Locate the cell with the specified text and output its [X, Y] center coordinate. 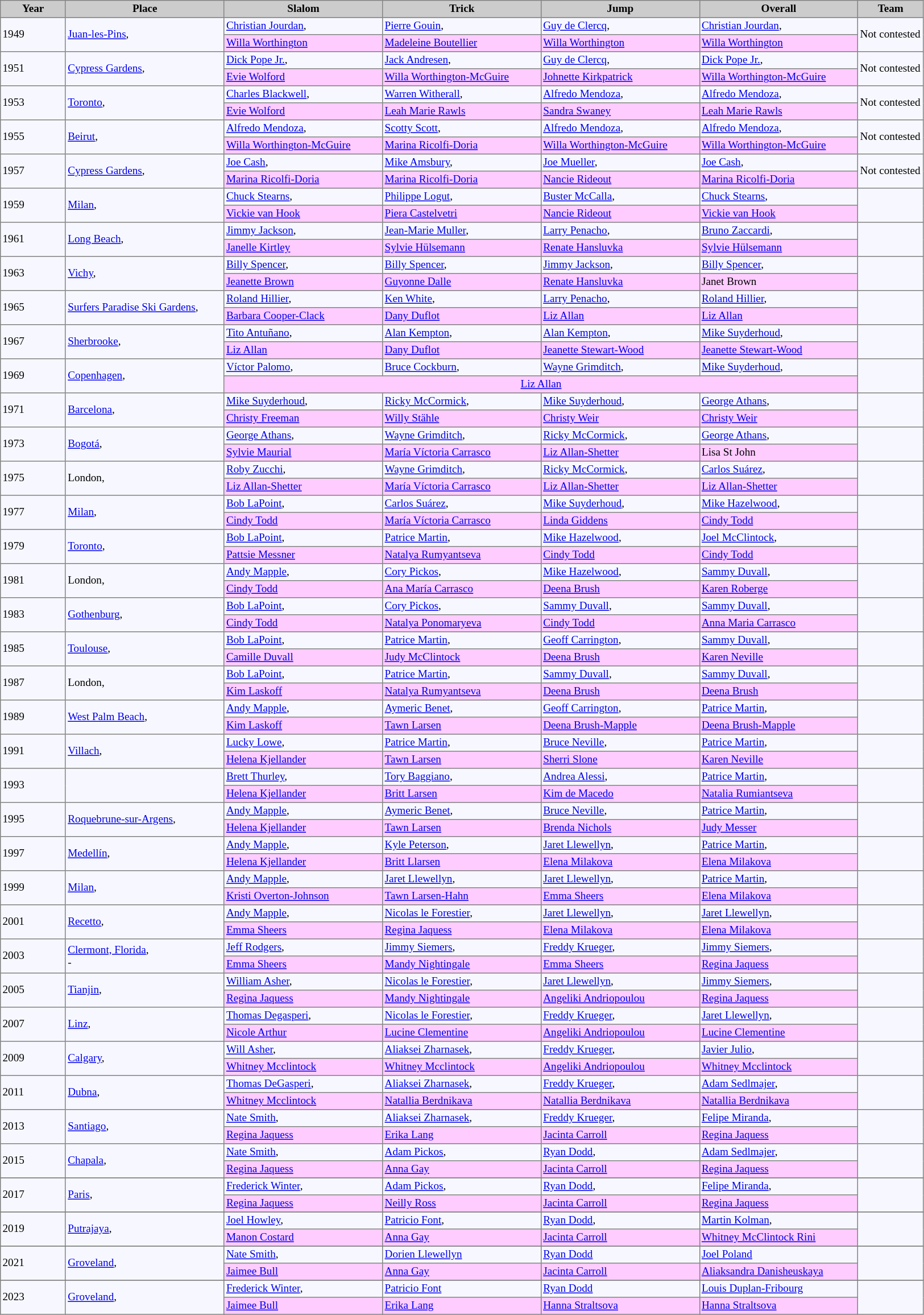
1973 [33, 444]
Toulouse, [144, 649]
Putrajaya, [144, 1229]
Aliaksandra Danisheuskaya [779, 1272]
Will Asher, [304, 1050]
Sherbrooke, [144, 342]
Santiago, [144, 1127]
West Palm Beach, [144, 717]
Neilly Ross [462, 1204]
1991 [33, 751]
1959 [33, 205]
Jump [620, 9]
Tory Baggiano, [462, 777]
Sherri Slone [620, 760]
Bruno Zaccardi, [779, 231]
Britt Larsen [462, 794]
1989 [33, 717]
Trick [462, 9]
2015 [33, 1161]
1993 [33, 785]
2017 [33, 1195]
Gothenburg, [144, 615]
Johnette Kirkpatrick [620, 77]
Ken White, [462, 299]
Tito Antuñano, [304, 333]
1957 [33, 171]
Place [144, 9]
Guyonne Dalle [462, 282]
Jack Andresen, [462, 60]
Surfers Paradise Ski Gardens, [144, 308]
2021 [33, 1263]
Ana María Carrasco [462, 589]
Villach, [144, 751]
Beirut, [144, 137]
2019 [33, 1229]
Martin Kolman, [779, 1221]
2005 [33, 990]
Camille Duvall [304, 657]
1999 [33, 888]
Slalom [304, 9]
Pierre Gouin, [462, 26]
Dorien Llewellyn [462, 1255]
Bogotá, [144, 444]
Patricio Font, [462, 1221]
Roby Zucchi, [304, 470]
Joel Poland [779, 1255]
Philippe Logut, [462, 197]
Brenda Nichols [620, 828]
Warren Witherall, [462, 94]
2003 [33, 956]
1969 [33, 376]
Andrea Alessi, [620, 777]
Roquebrune-sur-Argens, [144, 820]
Chapala, [144, 1161]
Long Beach, [144, 239]
Mike Amsbury, [462, 163]
1981 [33, 581]
Joel McClintock, [779, 538]
Tianjin, [144, 990]
Judy Messer [779, 828]
Janet Brown [779, 282]
Barcelona, [144, 410]
1961 [33, 239]
2009 [33, 1058]
1985 [33, 649]
Manon Costard [304, 1238]
Kristi Overton-Johnson [304, 896]
1983 [33, 615]
Nicole Arthur [304, 1033]
1977 [33, 512]
1953 [33, 103]
Buster McCalla, [620, 197]
Vichy, [144, 274]
Clermont, Florida, - [144, 956]
Brett Thurley, [304, 777]
Willy Stähle [462, 419]
1987 [33, 683]
Piera Castelvetri [462, 214]
Copenhagen, [144, 376]
Javier Julio, [779, 1050]
Year [33, 9]
1971 [33, 410]
Víctor Palomo, [304, 367]
Louis Duplan-Fribourg [779, 1289]
Lucky Lowe, [304, 743]
Tawn Larsen-Hahn [462, 896]
Barbara Cooper-Clack [304, 316]
2001 [33, 922]
Jean-Marie Muller, [462, 231]
Sandra Swaney [620, 111]
Joel Howley, [304, 1221]
1955 [33, 137]
Karen Roberge [779, 589]
Judy McClintock [462, 657]
Linda Giddens [620, 521]
Medellín, [144, 854]
Team [890, 9]
Paris, [144, 1195]
Jeff Rodgers, [304, 948]
Madeleine Boutellier [462, 43]
Natalya Ponomaryeva [462, 623]
1967 [33, 342]
Linz, [144, 1024]
1997 [33, 854]
William Asher, [304, 982]
2023 [33, 1297]
Anna Maria Carrasco [779, 623]
1975 [33, 478]
Kyle Peterson, [462, 845]
2007 [33, 1024]
1979 [33, 547]
Patricio Font [462, 1289]
Scotty Scott, [462, 129]
Bruce Cockburn, [462, 367]
Thomas Degasperi, [304, 1016]
Kim de Macedo [620, 794]
Janelle Kirtley [304, 248]
Jeanette Brown [304, 282]
Recetto, [144, 922]
1963 [33, 274]
Natalia Rumiantseva [779, 794]
Christy Freeman [304, 419]
1965 [33, 308]
Britt Llarsen [462, 862]
Calgary, [144, 1058]
2013 [33, 1127]
Lisa St John [779, 453]
Juan-les-Pins, [144, 35]
Overall [779, 9]
Joe Mueller, [620, 163]
Whitney McClintock Rini [779, 1238]
1949 [33, 35]
Dubna, [144, 1093]
Charles Blackwell, [304, 94]
Sylvie Maurial [304, 453]
Pattsie Messner [304, 555]
2011 [33, 1093]
1951 [33, 69]
Thomas DeGasperi, [304, 1084]
1995 [33, 820]
